Capture the cell that displays the provided text and extract its (x, y) central coordinate. 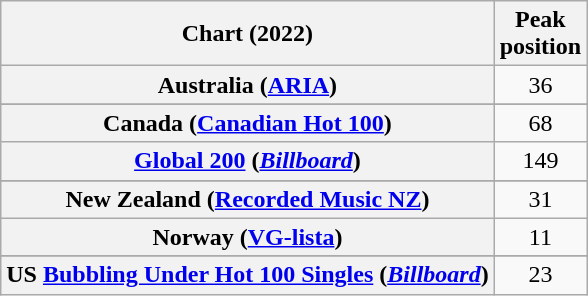
Canada (Canadian Hot 100) (248, 123)
Global 200 (Billboard) (248, 161)
31 (540, 199)
23 (540, 275)
Australia (ARIA) (248, 85)
Chart (2022) (248, 34)
Norway (VG-lista) (248, 237)
Peakposition (540, 34)
36 (540, 85)
New Zealand (Recorded Music NZ) (248, 199)
US Bubbling Under Hot 100 Singles (Billboard) (248, 275)
149 (540, 161)
68 (540, 123)
11 (540, 237)
